Identify which cell holds the provided text, then report its (x, y) central coordinate. 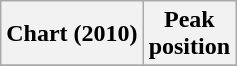
Chart (2010) (72, 34)
Peakposition (189, 34)
